For the text-containing cell, return its midpoint in [X, Y] coordinate format. 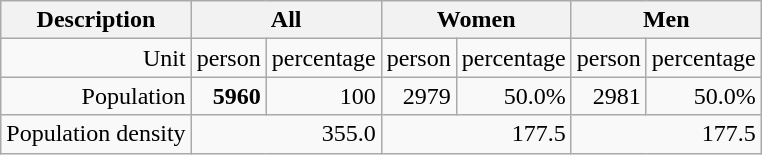
2981 [608, 96]
Population [96, 96]
Population density [96, 134]
Men [666, 20]
355.0 [286, 134]
2979 [418, 96]
Women [476, 20]
Unit [96, 58]
100 [324, 96]
5960 [228, 96]
Description [96, 20]
All [286, 20]
